Pinpoint the cell where the given text exists, returning its (X, Y) midpoint coordinate. 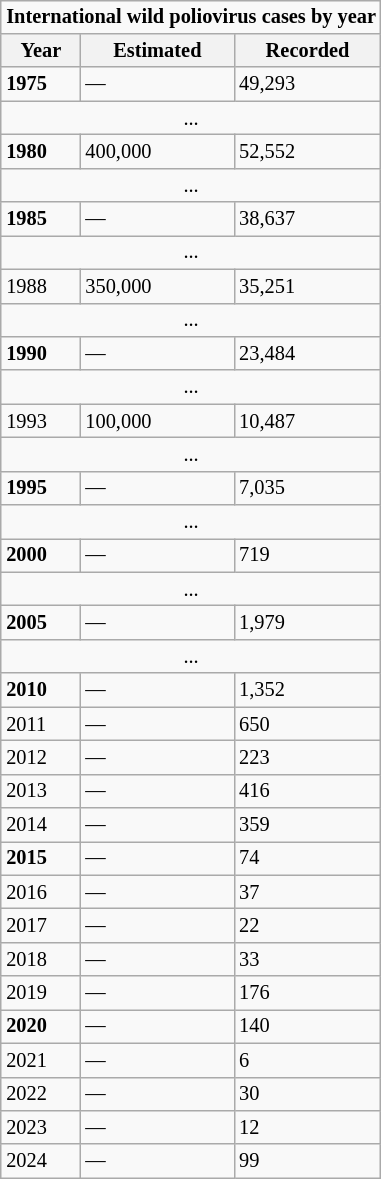
2022 (40, 1094)
2000 (40, 556)
74 (308, 859)
1,979 (308, 623)
22 (308, 926)
23,484 (308, 354)
2023 (40, 1128)
6 (308, 1060)
350,000 (157, 286)
400,000 (157, 152)
2011 (40, 724)
2024 (40, 1161)
12 (308, 1128)
2015 (40, 859)
2021 (40, 1060)
99 (308, 1161)
2018 (40, 960)
100,000 (157, 421)
223 (308, 758)
35,251 (308, 286)
2005 (40, 623)
2017 (40, 926)
1975 (40, 84)
2016 (40, 892)
10,487 (308, 421)
Estimated (157, 51)
1,352 (308, 690)
416 (308, 791)
2019 (40, 993)
140 (308, 1027)
1990 (40, 354)
1988 (40, 286)
1985 (40, 219)
49,293 (308, 84)
650 (308, 724)
Year (40, 51)
52,552 (308, 152)
38,637 (308, 219)
2013 (40, 791)
2020 (40, 1027)
30 (308, 1094)
176 (308, 993)
33 (308, 960)
37 (308, 892)
2012 (40, 758)
1993 (40, 421)
2010 (40, 690)
Recorded (308, 51)
International wild poliovirus cases by year (191, 17)
1980 (40, 152)
1995 (40, 488)
7,035 (308, 488)
2014 (40, 825)
719 (308, 556)
359 (308, 825)
